Return (X, Y) of the center of cell containing provided text 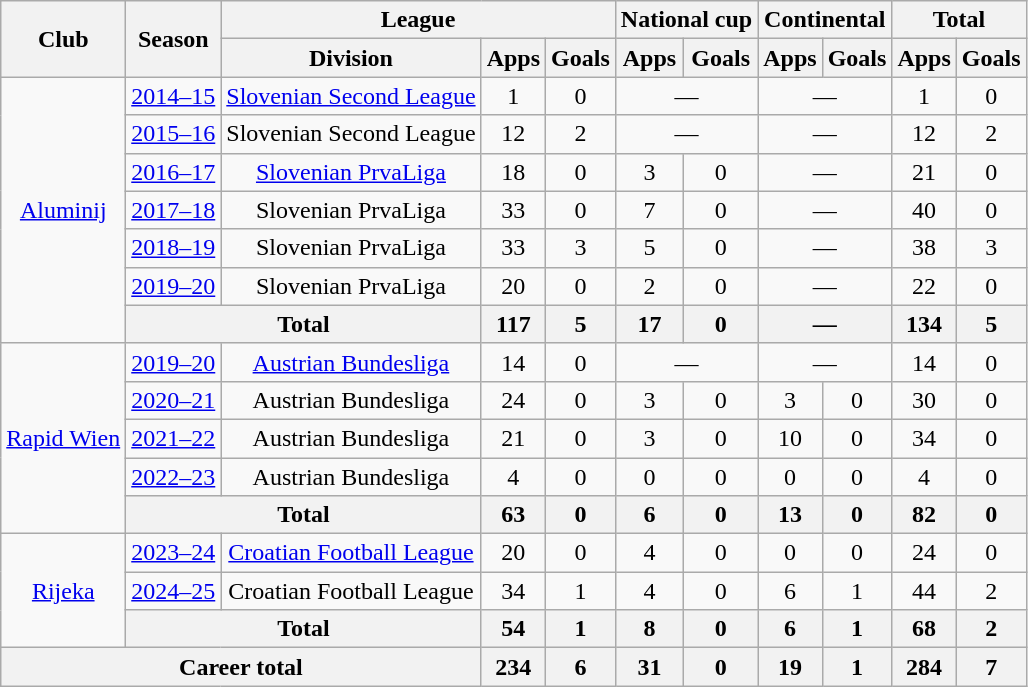
38 (924, 248)
134 (924, 324)
18 (513, 172)
2015–16 (174, 134)
234 (513, 667)
Career total (241, 667)
Rijeka (64, 591)
2020–21 (174, 400)
2018–19 (174, 248)
2023–24 (174, 553)
Continental (825, 20)
44 (924, 591)
19 (790, 667)
68 (924, 629)
Club (64, 39)
Aluminij (64, 210)
117 (513, 324)
2014–15 (174, 96)
40 (924, 210)
54 (513, 629)
22 (924, 286)
National cup (686, 20)
2022–23 (174, 477)
63 (513, 515)
2016–17 (174, 172)
Division (351, 58)
2017–18 (174, 210)
8 (649, 629)
31 (649, 667)
Rapid Wien (64, 438)
Season (174, 39)
League (418, 20)
13 (790, 515)
82 (924, 515)
284 (924, 667)
10 (790, 438)
30 (924, 400)
2024–25 (174, 591)
2021–22 (174, 438)
17 (649, 324)
